Scan for the cell matching the given text and deliver its [X, Y] coordinate at center. 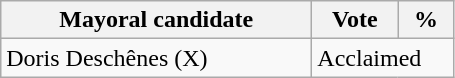
Acclaimed [383, 58]
Vote [355, 20]
% [426, 20]
Mayoral candidate [156, 20]
Doris Deschênes (X) [156, 58]
